Determine the [X, Y] coordinate at the center of the cell enclosing the given text.  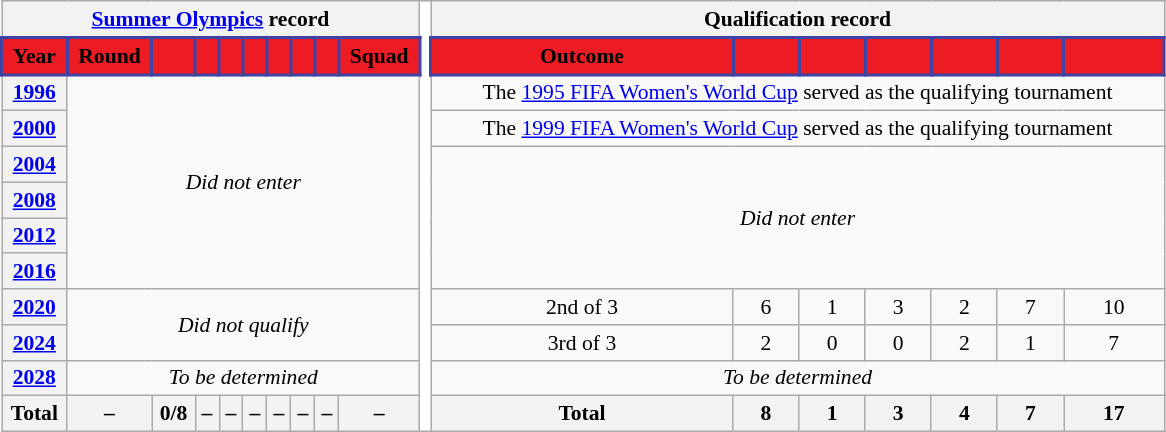
2016 [35, 272]
1996 [35, 93]
Outcome [582, 56]
The 1999 FIFA Women's World Cup served as the qualifying tournament [798, 129]
10 [1114, 307]
2000 [35, 129]
6 [766, 307]
2012 [35, 236]
Summer Olympics record [211, 19]
2004 [35, 165]
Round [110, 56]
0/8 [174, 414]
2024 [35, 343]
17 [1114, 414]
8 [766, 414]
4 [964, 414]
The 1995 FIFA Women's World Cup served as the qualifying tournament [798, 93]
2nd of 3 [582, 307]
Squad [380, 56]
2028 [35, 378]
Did not qualify [243, 324]
Year [35, 56]
Qualification record [798, 19]
3rd of 3 [582, 343]
2008 [35, 200]
2020 [35, 307]
